Capture the cell that displays the provided text and extract its [X, Y] central coordinate. 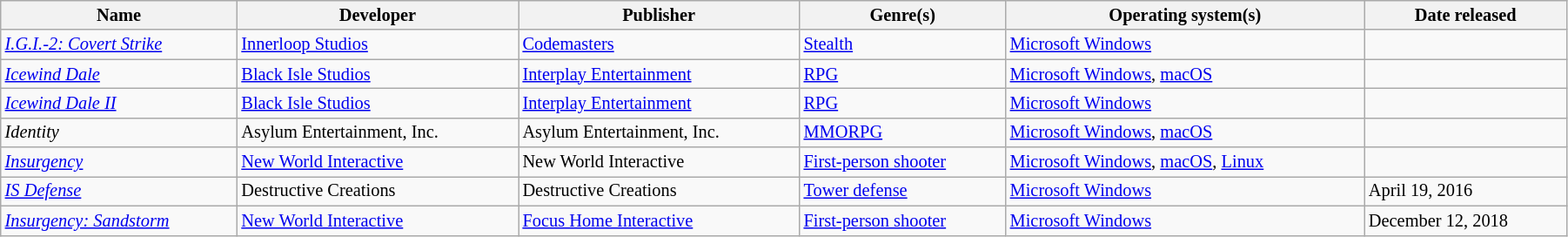
Focus Home Interactive [660, 220]
IS Defense [119, 191]
Insurgency [119, 162]
Microsoft Windows, macOS, Linux [1185, 162]
Developer [378, 15]
Icewind Dale II [119, 103]
Insurgency: Sandstorm [119, 220]
I.G.I.-2: Covert Strike [119, 44]
Tower defense [903, 191]
Icewind Dale [119, 74]
Codemasters [660, 44]
Date released [1465, 15]
Operating system(s) [1185, 15]
Innerloop Studios [378, 44]
Stealth [903, 44]
April 19, 2016 [1465, 191]
Genre(s) [903, 15]
MMORPG [903, 132]
Name [119, 15]
Publisher [660, 15]
Identity [119, 132]
December 12, 2018 [1465, 220]
